Determine the [x, y] coordinate at the center of the cell enclosing the given text.  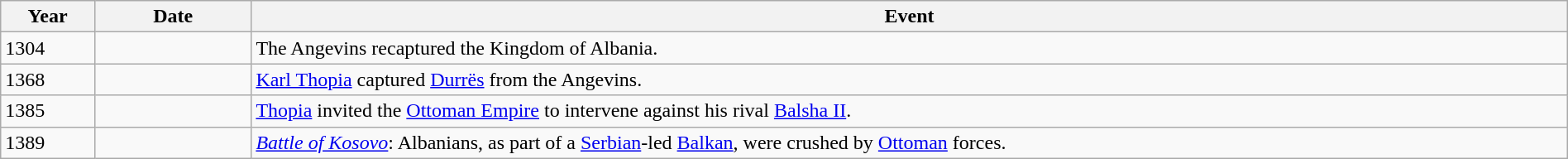
Karl Thopia captured Durrës from the Angevins. [910, 79]
1304 [48, 48]
1389 [48, 142]
1385 [48, 111]
Thopia invited the Ottoman Empire to intervene against his rival Balsha II. [910, 111]
Battle of Kosovo: Albanians, as part of a Serbian-led Balkan, were crushed by Ottoman forces. [910, 142]
1368 [48, 79]
Event [910, 17]
Year [48, 17]
Date [172, 17]
The Angevins recaptured the Kingdom of Albania. [910, 48]
